Return the [X, Y] coordinate for the center point of the cell that contains the specified text.  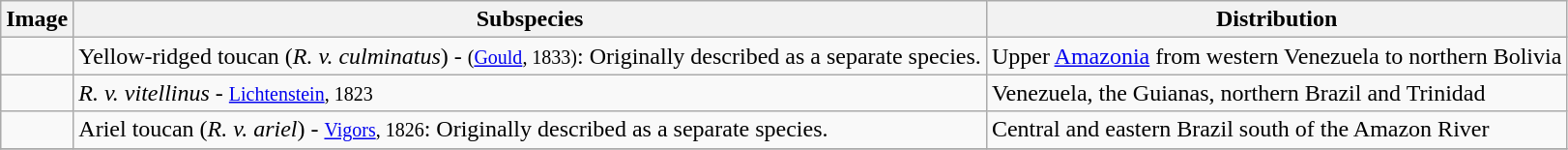
Subspecies [530, 19]
Distribution [1276, 19]
Central and eastern Brazil south of the Amazon River [1276, 130]
Upper Amazonia from western Venezuela to northern Bolivia [1276, 56]
Yellow-ridged toucan (R. v. culminatus) - (Gould, 1833): Originally described as a separate species. [530, 56]
Venezuela, the Guianas, northern Brazil and Trinidad [1276, 93]
Ariel toucan (R. v. ariel) - Vigors, 1826: Originally described as a separate species. [530, 130]
R. v. vitellinus - Lichtenstein, 1823 [530, 93]
Image [37, 19]
